Locate the cell with the specified text and output its (x, y) center coordinate. 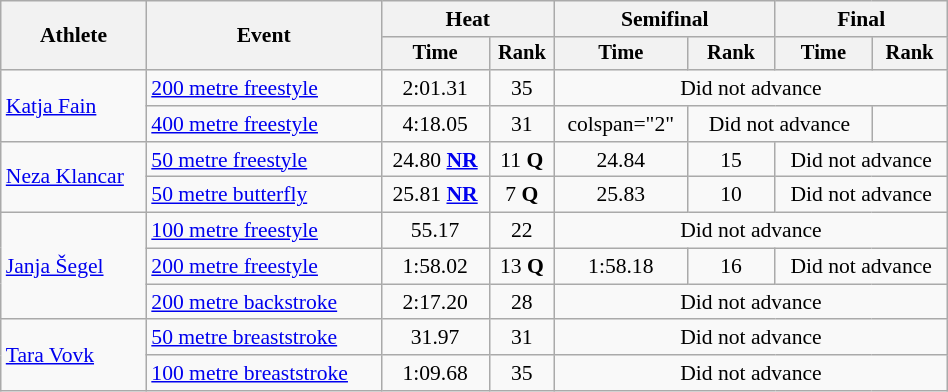
50 metre freestyle (264, 160)
16 (731, 267)
400 metre freestyle (264, 124)
100 metre freestyle (264, 231)
25.81 NR (435, 195)
Athlete (74, 36)
4:18.05 (435, 124)
Semifinal (666, 19)
7 Q (522, 195)
24.84 (621, 160)
22 (522, 231)
100 metre breaststroke (264, 373)
24.80 NR (435, 160)
200 metre backstroke (264, 302)
31.97 (435, 338)
15 (731, 160)
Neza Klancar (74, 178)
Tara Vovk (74, 356)
Janja Šegel (74, 266)
2:01.31 (435, 88)
28 (522, 302)
Heat (468, 19)
13 Q (522, 267)
1:58.02 (435, 267)
25.83 (621, 195)
1:58.18 (621, 267)
50 metre butterfly (264, 195)
1:09.68 (435, 373)
50 metre breaststroke (264, 338)
2:17.20 (435, 302)
10 (731, 195)
Katja Fain (74, 106)
Event (264, 36)
55.17 (435, 231)
11 Q (522, 160)
colspan="2" (621, 124)
Final (861, 19)
